Identify which cell holds the provided text, then report its [x, y] central coordinate. 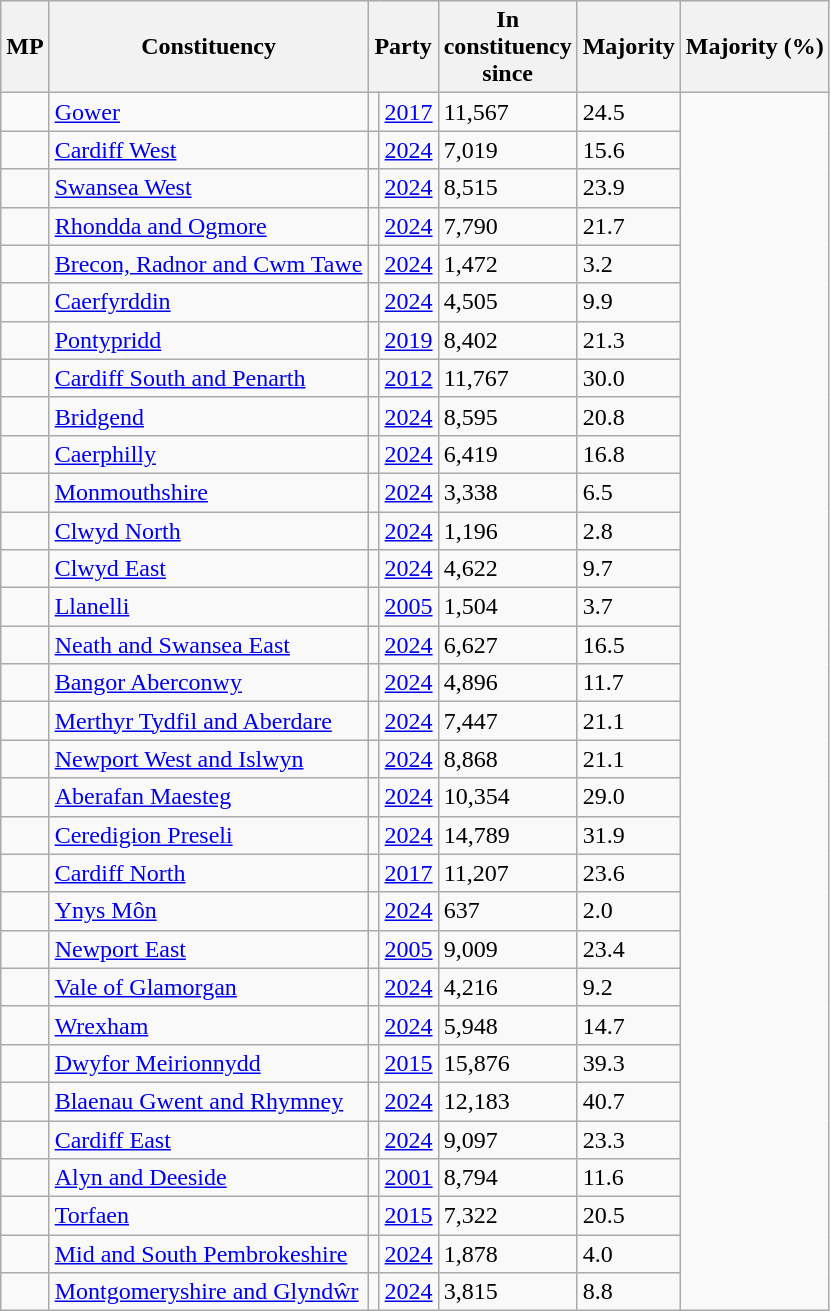
15.6 [628, 150]
Vale of Glamorgan [208, 987]
3.7 [628, 607]
Wrexham [208, 1025]
23.3 [628, 1139]
4,896 [508, 683]
Majority (%) [754, 47]
14,789 [508, 835]
Clwyd North [208, 531]
20.8 [628, 416]
11,567 [508, 112]
2019 [408, 340]
3,338 [508, 492]
8.8 [628, 1292]
16.5 [628, 645]
Caerfyrddin [208, 302]
15,876 [508, 1063]
Rhondda and Ogmore [208, 226]
7,019 [508, 150]
24.5 [628, 112]
23.4 [628, 949]
MP [25, 47]
Cardiff East [208, 1139]
Cardiff West [208, 150]
21.3 [628, 340]
9,097 [508, 1139]
21.7 [628, 226]
9.2 [628, 987]
Cardiff South and Penarth [208, 378]
4,505 [508, 302]
8,868 [508, 759]
23.9 [628, 188]
1,504 [508, 607]
4,216 [508, 987]
Bangor Aberconwy [208, 683]
12,183 [508, 1101]
31.9 [628, 835]
3.2 [628, 264]
7,322 [508, 1216]
16.8 [628, 454]
8,595 [508, 416]
Merthyr Tydfil and Aberdare [208, 721]
9,009 [508, 949]
Mid and South Pembrokeshire [208, 1254]
11,767 [508, 378]
7,447 [508, 721]
8,402 [508, 340]
8,794 [508, 1178]
23.6 [628, 873]
7,790 [508, 226]
Newport East [208, 949]
4,622 [508, 569]
Ynys Môn [208, 911]
Aberafan Maesteg [208, 797]
2.0 [628, 911]
11,207 [508, 873]
Ceredigion Preseli [208, 835]
Blaenau Gwent and Rhymney [208, 1101]
Torfaen [208, 1216]
2.8 [628, 531]
Monmouthshire [208, 492]
Montgomeryshire and Glyndŵr [208, 1292]
Alyn and Deeside [208, 1178]
Llanelli [208, 607]
3,815 [508, 1292]
Clwyd East [208, 569]
4.0 [628, 1254]
9.7 [628, 569]
29.0 [628, 797]
1,472 [508, 264]
Neath and Swansea East [208, 645]
39.3 [628, 1063]
20.5 [628, 1216]
1,878 [508, 1254]
Inconstituencysince [508, 47]
9.9 [628, 302]
14.7 [628, 1025]
Pontypridd [208, 340]
11.7 [628, 683]
30.0 [628, 378]
1,196 [508, 531]
Majority [628, 47]
40.7 [628, 1101]
11.6 [628, 1178]
10,354 [508, 797]
Cardiff North [208, 873]
6.5 [628, 492]
8,515 [508, 188]
2012 [408, 378]
Swansea West [208, 188]
5,948 [508, 1025]
637 [508, 911]
Gower [208, 112]
Caerphilly [208, 454]
Dwyfor Meirionnydd [208, 1063]
Constituency [208, 47]
6,419 [508, 454]
Brecon, Radnor and Cwm Tawe [208, 264]
Newport West and Islwyn [208, 759]
2001 [408, 1178]
6,627 [508, 645]
Party [403, 47]
Bridgend [208, 416]
